Capture the cell that displays the provided text and extract its [X, Y] central coordinate. 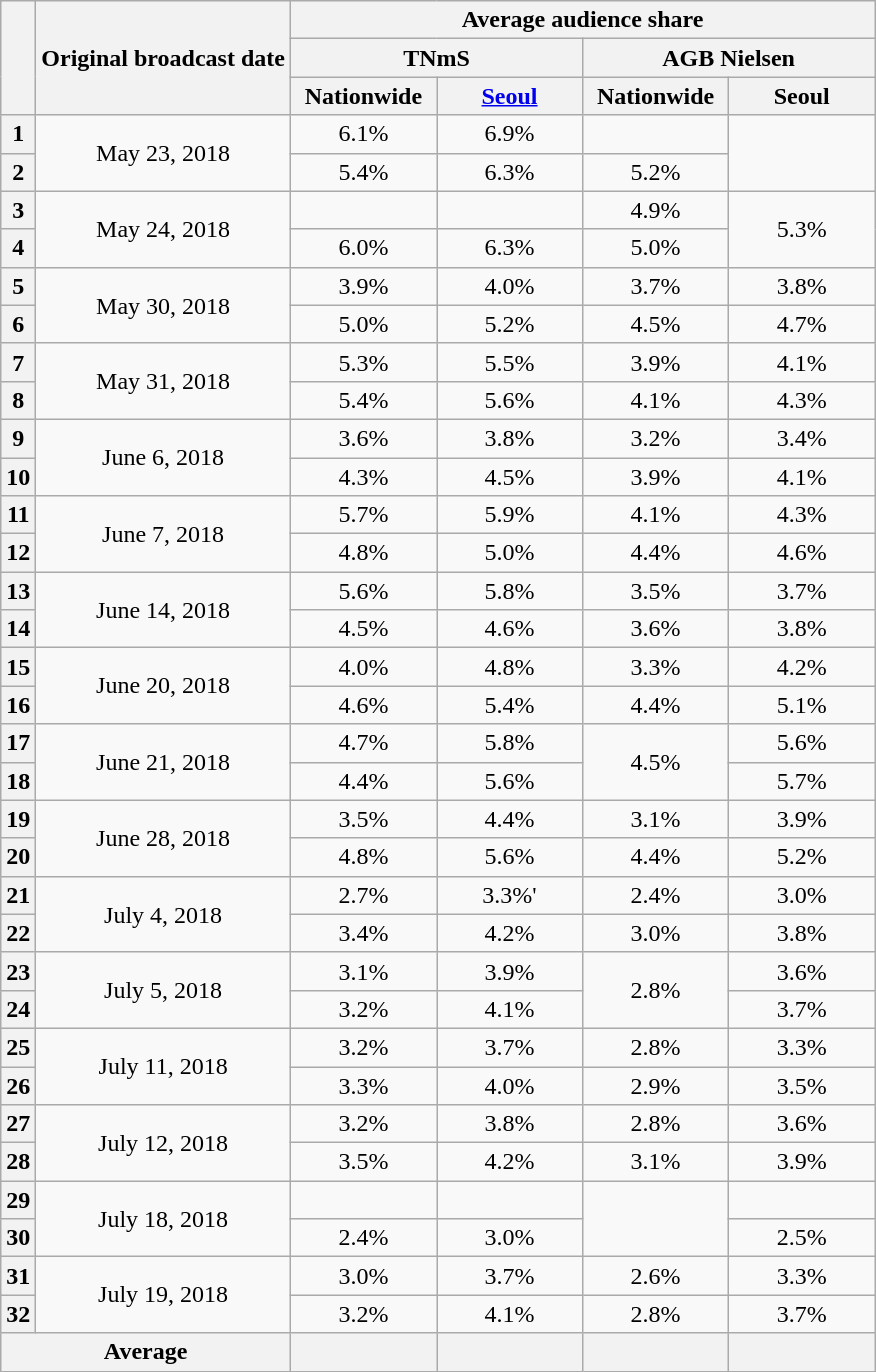
2 [18, 172]
5 [18, 286]
6.0% [363, 248]
14 [18, 629]
June 7, 2018 [164, 534]
13 [18, 591]
15 [18, 667]
22 [18, 933]
11 [18, 515]
June 20, 2018 [164, 686]
May 30, 2018 [164, 305]
2.6% [656, 1276]
2.7% [363, 895]
July 12, 2018 [164, 1143]
TNmS [436, 58]
5.1% [802, 705]
5.9% [509, 515]
20 [18, 857]
June 21, 2018 [164, 762]
2.5% [802, 1238]
3 [18, 210]
16 [18, 705]
4 [18, 248]
July 18, 2018 [164, 1219]
May 23, 2018 [164, 153]
Average [146, 1352]
7 [18, 362]
6.1% [363, 134]
8 [18, 400]
July 11, 2018 [164, 1066]
23 [18, 971]
1 [18, 134]
AGB Nielsen [729, 58]
Average audience share [582, 20]
May 31, 2018 [164, 381]
June 6, 2018 [164, 457]
32 [18, 1314]
30 [18, 1238]
July 5, 2018 [164, 990]
6.9% [509, 134]
2.9% [656, 1085]
31 [18, 1276]
21 [18, 895]
12 [18, 553]
9 [18, 438]
28 [18, 1162]
19 [18, 819]
June 28, 2018 [164, 838]
5.5% [509, 362]
10 [18, 477]
Original broadcast date [164, 58]
18 [18, 781]
25 [18, 1047]
July 19, 2018 [164, 1295]
26 [18, 1085]
6 [18, 324]
27 [18, 1124]
May 24, 2018 [164, 229]
June 14, 2018 [164, 610]
3.3%' [509, 895]
29 [18, 1200]
17 [18, 743]
4.9% [656, 210]
July 4, 2018 [164, 914]
24 [18, 1009]
